Find where the given text appears and provide that cell's center as (X, Y) coordinate. 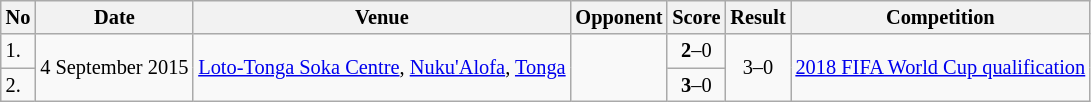
Competition (941, 17)
Result (758, 17)
Loto-Tonga Soka Centre, Nuku'Alofa, Tonga (382, 68)
2018 FIFA World Cup qualification (941, 68)
Score (696, 17)
2–0 (696, 51)
1. (18, 51)
Date (114, 17)
No (18, 17)
4 September 2015 (114, 68)
Venue (382, 17)
Opponent (618, 17)
2. (18, 85)
